From the cell containing the given text, extract its center point as (x, y) coordinate. 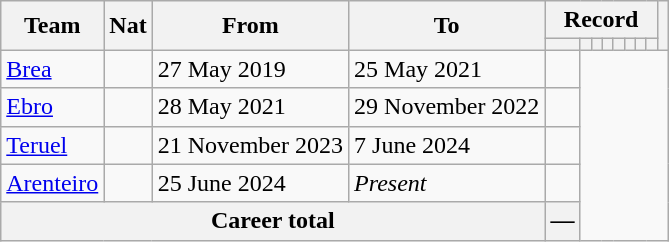
Team (52, 26)
From (250, 26)
21 November 2023 (250, 145)
— (562, 221)
7 June 2024 (447, 145)
To (447, 26)
Career total (273, 221)
25 June 2024 (250, 183)
25 May 2021 (447, 69)
Record (601, 20)
27 May 2019 (250, 69)
Nat (128, 26)
Present (447, 183)
28 May 2021 (250, 107)
Ebro (52, 107)
29 November 2022 (447, 107)
Teruel (52, 145)
Arenteiro (52, 183)
Brea (52, 69)
